Return the (x, y) coordinate for the center point of the cell that contains the specified text.  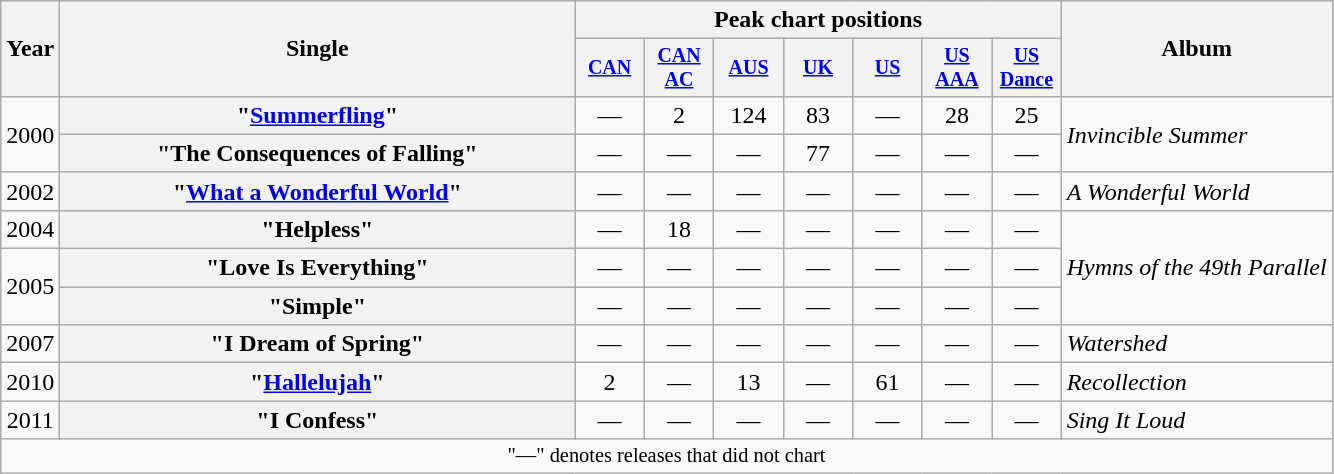
25 (1026, 115)
Album (1196, 49)
"Love Is Everything" (318, 268)
124 (748, 115)
2007 (30, 344)
"I Confess" (318, 420)
2010 (30, 382)
US Dance (1026, 68)
CAN AC (678, 68)
28 (956, 115)
CAN (610, 68)
US AAA (956, 68)
77 (818, 153)
"—" denotes releases that did not chart (666, 456)
"Hallelujah" (318, 382)
2005 (30, 287)
"Helpless" (318, 229)
Watershed (1196, 344)
2000 (30, 134)
"What a Wonderful World" (318, 191)
AUS (748, 68)
"I Dream of Spring" (318, 344)
"Summerfling" (318, 115)
2002 (30, 191)
Invincible Summer (1196, 134)
"Simple" (318, 306)
Year (30, 49)
A Wonderful World (1196, 191)
18 (678, 229)
83 (818, 115)
2011 (30, 420)
US (888, 68)
Sing It Loud (1196, 420)
2004 (30, 229)
UK (818, 68)
"The Consequences of Falling" (318, 153)
Peak chart positions (818, 20)
Hymns of the 49th Parallel (1196, 267)
Single (318, 49)
61 (888, 382)
Recollection (1196, 382)
13 (748, 382)
